Extract the (X, Y) coordinate from the center of the cell holding the provided text.  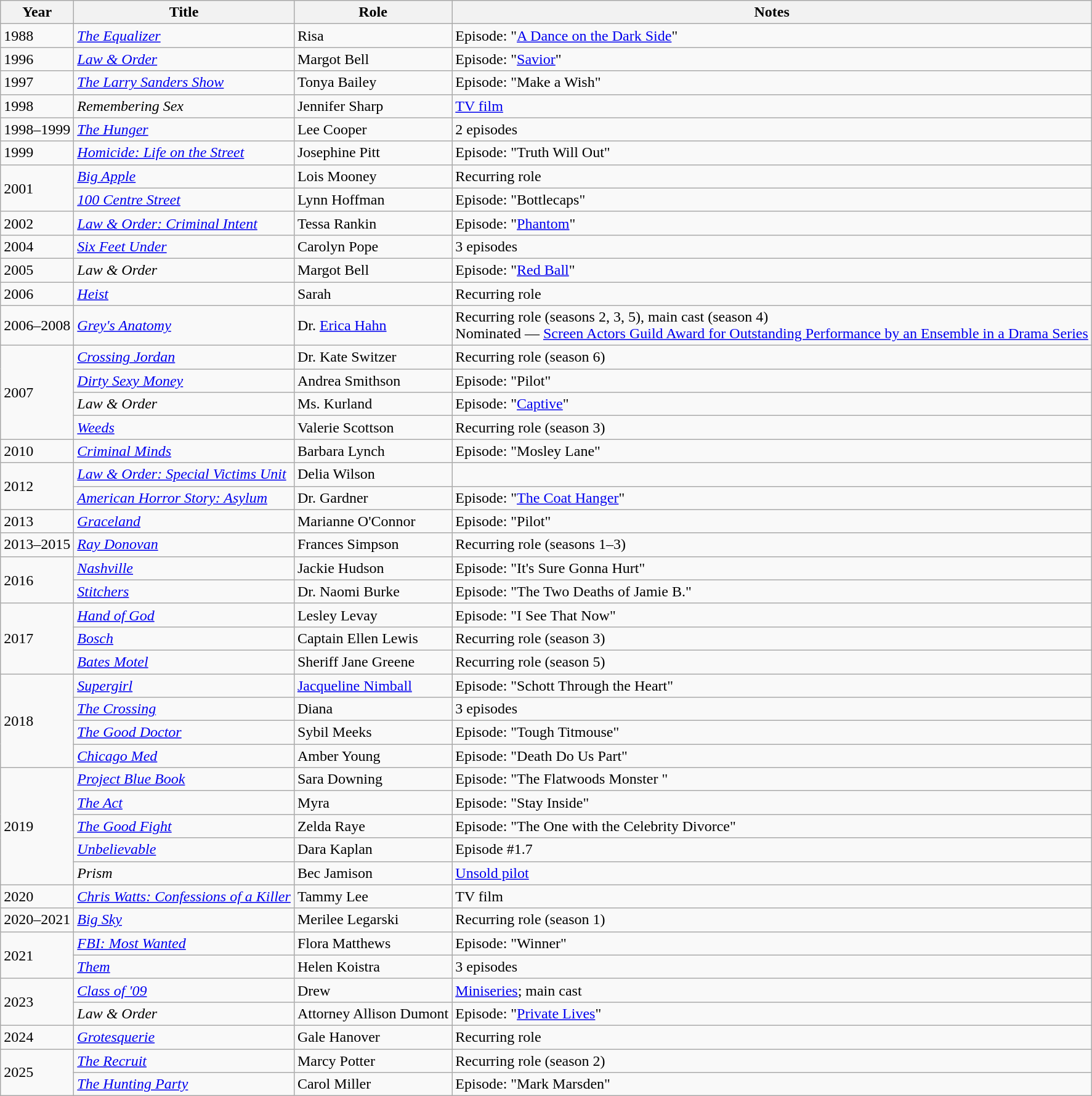
2024 (37, 1037)
Lesley Levay (373, 615)
Sara Downing (373, 779)
1998 (37, 106)
2001 (37, 188)
2023 (37, 1002)
Sarah (373, 294)
The Good Doctor (184, 733)
Miniseries; main cast (772, 990)
2004 (37, 246)
Year (37, 12)
Episode: "The One with the Celebrity Divorce" (772, 826)
Heist (184, 294)
Zelda Raye (373, 826)
Project Blue Book (184, 779)
Dr. Naomi Burke (373, 591)
Episode #1.7 (772, 850)
Jennifer Sharp (373, 106)
Recurring role (season 6) (772, 357)
Hand of God (184, 615)
1988 (37, 36)
2006–2008 (37, 325)
Recurring role (seasons 1–3) (772, 545)
Episode: "Red Ball" (772, 270)
Episode: "Savior" (772, 59)
The Crossing (184, 709)
1999 (37, 153)
Episode: "I See That Now" (772, 615)
Diana (373, 709)
Homicide: Life on the Street (184, 153)
American Horror Story: Asylum (184, 498)
Law & Order: Criminal Intent (184, 223)
Episode: "Truth Will Out" (772, 153)
Dirty Sexy Money (184, 381)
Dara Kaplan (373, 850)
Stitchers (184, 591)
The Hunger (184, 129)
Dr. Kate Switzer (373, 357)
Unsold pilot (772, 873)
FBI: Most Wanted (184, 943)
Gale Hanover (373, 1037)
Big Apple (184, 176)
Episode: "The Coat Hanger" (772, 498)
Marianne O'Connor (373, 521)
Bates Motel (184, 662)
The Recruit (184, 1060)
Ms. Kurland (373, 404)
Big Sky (184, 920)
Episode: "The Two Deaths of Jamie B." (772, 591)
2021 (37, 955)
2020 (37, 896)
Six Feet Under (184, 246)
Recurring role (season 2) (772, 1060)
Attorney Allison Dumont (373, 1013)
The Good Fight (184, 826)
Remembering Sex (184, 106)
Episode: "It's Sure Gonna Hurt" (772, 568)
Episode: "Make a Wish" (772, 83)
Episode: "Mosley Lane" (772, 451)
Sheriff Jane Greene (373, 662)
2013–2015 (37, 545)
Tessa Rankin (373, 223)
Marcy Potter (373, 1060)
Chris Watts: Confessions of a Killer (184, 896)
Chicago Med (184, 756)
The Larry Sanders Show (184, 83)
Supergirl (184, 686)
1997 (37, 83)
2020–2021 (37, 920)
Episode: "Private Lives" (772, 1013)
Graceland (184, 521)
Unbelievable (184, 850)
Flora Matthews (373, 943)
Myra (373, 803)
Dr. Gardner (373, 498)
Tonya Bailey (373, 83)
2025 (37, 1072)
Delia Wilson (373, 474)
Them (184, 967)
Prism (184, 873)
Criminal Minds (184, 451)
2019 (37, 826)
Captain Ellen Lewis (373, 638)
Episode: "Captive" (772, 404)
Lee Cooper (373, 129)
2007 (37, 392)
Recurring role (season 5) (772, 662)
Jacqueline Nimball (373, 686)
Andrea Smithson (373, 381)
Law & Order: Special Victims Unit (184, 474)
2006 (37, 294)
Josephine Pitt (373, 153)
Merilee Legarski (373, 920)
Episode: "Mark Marsden" (772, 1084)
Recurring role (season 1) (772, 920)
Episode: "Death Do Us Part" (772, 756)
100 Centre Street (184, 200)
Frances Simpson (373, 545)
2 episodes (772, 129)
Nashville (184, 568)
Bosch (184, 638)
Class of '09 (184, 990)
Episode: "Bottlecaps" (772, 200)
2017 (37, 638)
Sybil Meeks (373, 733)
Carolyn Pope (373, 246)
1996 (37, 59)
Risa (373, 36)
Drew (373, 990)
Barbara Lynch (373, 451)
Carol Miller (373, 1084)
Lynn Hoffman (373, 200)
2016 (37, 580)
Notes (772, 12)
Grotesquerie (184, 1037)
Valerie Scottson (373, 428)
The Hunting Party (184, 1084)
Weeds (184, 428)
Episode: "Stay Inside" (772, 803)
Episode: "Phantom" (772, 223)
2018 (37, 721)
Grey's Anatomy (184, 325)
2002 (37, 223)
2012 (37, 486)
2005 (37, 270)
Episode: "A Dance on the Dark Side" (772, 36)
Episode: "Schott Through the Heart" (772, 686)
Bec Jamison (373, 873)
Role (373, 12)
Amber Young (373, 756)
Episode: "The Flatwoods Monster " (772, 779)
The Equalizer (184, 36)
Tammy Lee (373, 896)
Lois Mooney (373, 176)
2010 (37, 451)
Crossing Jordan (184, 357)
Jackie Hudson (373, 568)
The Act (184, 803)
Episode: "Winner" (772, 943)
2013 (37, 521)
Episode: "Tough Titmouse" (772, 733)
Title (184, 12)
Dr. Erica Hahn (373, 325)
1998–1999 (37, 129)
Ray Donovan (184, 545)
Helen Koistra (373, 967)
